For the text-containing cell, return its midpoint in [X, Y] coordinate format. 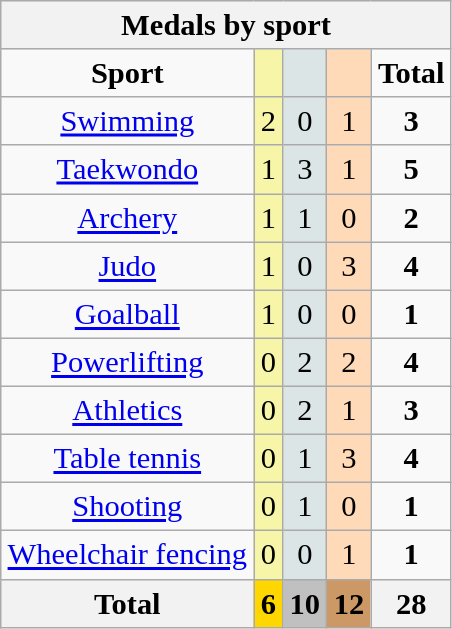
6 [268, 603]
Powerlifting [128, 362]
Athletics [128, 411]
Table tennis [128, 459]
Archery [128, 218]
Sport [128, 73]
12 [349, 603]
Goalball [128, 314]
Wheelchair fencing [128, 555]
Swimming [128, 121]
5 [411, 170]
10 [305, 603]
Medals by sport [226, 25]
Judo [128, 266]
28 [411, 603]
Taekwondo [128, 170]
Shooting [128, 507]
